Determine the [X, Y] coordinate at the center of the cell enclosing the given text.  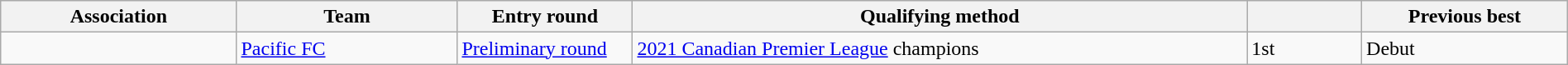
Debut [1465, 48]
Entry round [545, 17]
Pacific FC [347, 48]
Preliminary round [545, 48]
Team [347, 17]
Previous best [1465, 17]
Association [119, 17]
1st [1305, 48]
2021 Canadian Premier League champions [939, 48]
Qualifying method [939, 17]
